Extract the (x, y) coordinate from the center of the cell holding the provided text.  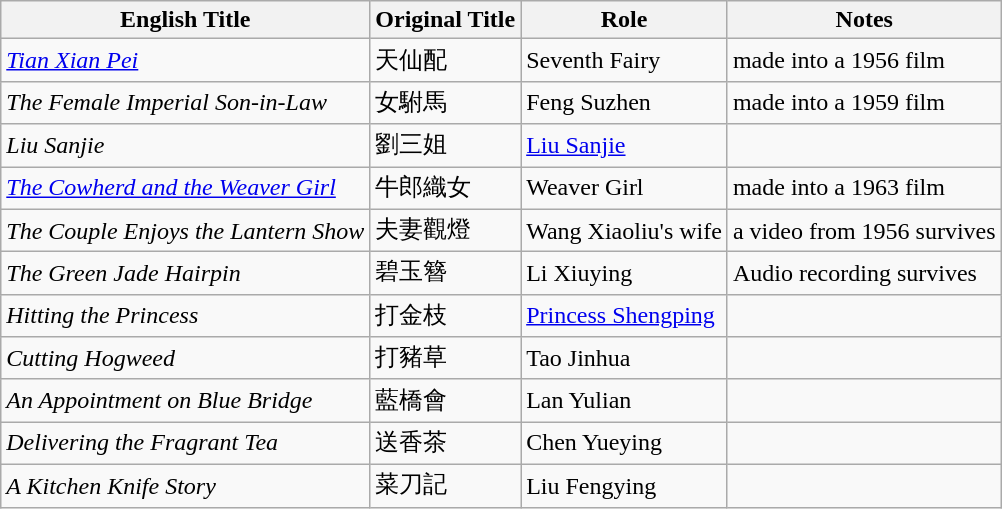
Hitting the Princess (186, 316)
made into a 1956 film (864, 60)
English Title (186, 20)
The Cowherd and the Weaver Girl (186, 188)
a video from 1956 survives (864, 230)
Wang Xiaoliu's wife (624, 230)
牛郎織女 (446, 188)
女駙馬 (446, 102)
Cutting Hogweed (186, 358)
Weaver Girl (624, 188)
The Green Jade Hairpin (186, 274)
A Kitchen Knife Story (186, 486)
Tao Jinhua (624, 358)
Tian Xian Pei (186, 60)
Li Xiuying (624, 274)
Delivering the Fragrant Tea (186, 444)
made into a 1963 film (864, 188)
The Female Imperial Son-in-Law (186, 102)
打金枝 (446, 316)
Liu Fengying (624, 486)
劉三姐 (446, 146)
made into a 1959 film (864, 102)
Role (624, 20)
天仙配 (446, 60)
An Appointment on Blue Bridge (186, 400)
Original Title (446, 20)
Chen Yueying (624, 444)
Lan Yulian (624, 400)
Princess Shengping (624, 316)
打豬草 (446, 358)
夫妻觀燈 (446, 230)
The Couple Enjoys the Lantern Show (186, 230)
菜刀記 (446, 486)
碧玉簪 (446, 274)
藍橋會 (446, 400)
Seventh Fairy (624, 60)
送香茶 (446, 444)
Feng Suzhen (624, 102)
Notes (864, 20)
Audio recording survives (864, 274)
